For the text-containing cell, return its midpoint in (X, Y) coordinate format. 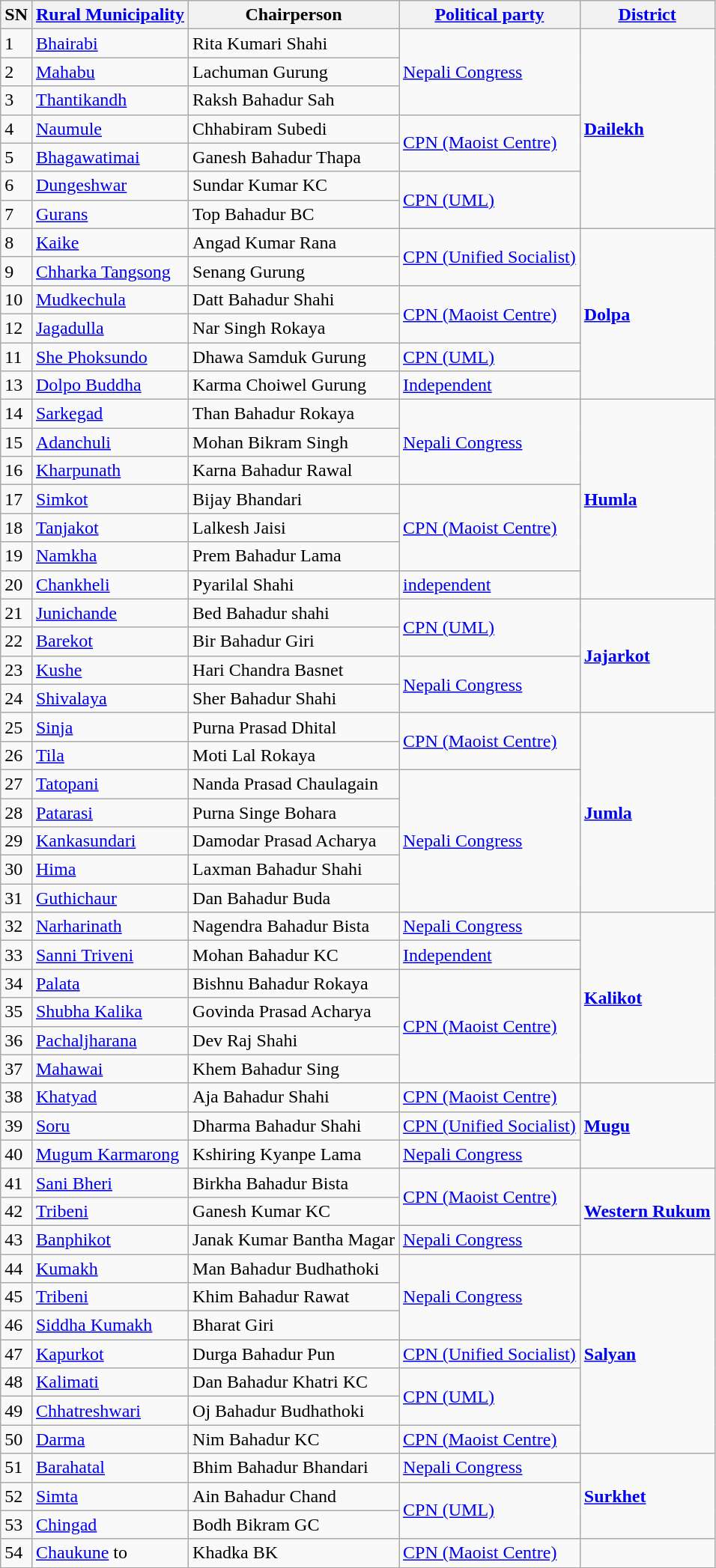
Sarkegad (109, 414)
10 (16, 299)
Dungeshwar (109, 186)
Chharka Tangsong (109, 271)
Dailekh (647, 129)
Dolpo Buddha (109, 385)
Humla (647, 499)
Khem Bahadur Sing (294, 1069)
Mohan Bahadur KC (294, 955)
Bed Bahadur shahi (294, 613)
26 (16, 755)
47 (16, 1354)
32 (16, 927)
Tila (109, 755)
Aja Bahadur Shahi (294, 1097)
Karma Choiwel Gurung (294, 385)
Simkot (109, 499)
40 (16, 1154)
Sinja (109, 727)
Top Bahadur BC (294, 214)
Dev Raj Shahi (294, 1040)
Kharpunath (109, 471)
Kankasundari (109, 841)
51 (16, 1468)
35 (16, 1012)
22 (16, 641)
Hima (109, 870)
Kalikot (647, 998)
Dan Bahadur Buda (294, 898)
Naumule (109, 129)
4 (16, 129)
Jajarkot (647, 656)
Raksh Bahadur Sah (294, 100)
Rita Kumari Shahi (294, 43)
Lalkesh Jaisi (294, 528)
Shivalaya (109, 698)
Bodh Bikram GC (294, 1525)
She Phoksundo (109, 357)
Khadka BK (294, 1553)
15 (16, 442)
Western Rukum (647, 1211)
Nagendra Bahadur Bista (294, 927)
30 (16, 870)
Sher Bahadur Shahi (294, 698)
54 (16, 1553)
Mugu (647, 1126)
16 (16, 471)
Patarasi (109, 812)
20 (16, 585)
Bhim Bahadur Bhandari (294, 1468)
Than Bahadur Rokaya (294, 414)
Bharat Giri (294, 1326)
42 (16, 1211)
50 (16, 1439)
Karna Bahadur Rawal (294, 471)
31 (16, 898)
28 (16, 812)
independent (490, 585)
7 (16, 214)
Namkha (109, 556)
48 (16, 1382)
Adanchuli (109, 442)
52 (16, 1496)
Rural Municipality (109, 15)
Purna Singe Bohara (294, 812)
Kapurkot (109, 1354)
Kumakh (109, 1269)
1 (16, 43)
Nanda Prasad Chaulagain (294, 784)
Chhabiram Subedi (294, 129)
Jagadulla (109, 328)
Damodar Prasad Acharya (294, 841)
Janak Kumar Bantha Magar (294, 1239)
Hari Chandra Basnet (294, 670)
Simta (109, 1496)
Durga Bahadur Pun (294, 1354)
SN (16, 15)
43 (16, 1239)
Political party (490, 15)
39 (16, 1126)
Prem Bahadur Lama (294, 556)
District (647, 15)
Bishnu Bahadur Rokaya (294, 983)
3 (16, 100)
Tatopani (109, 784)
6 (16, 186)
Mugum Karmarong (109, 1154)
2 (16, 72)
Banphikot (109, 1239)
Siddha Kumakh (109, 1326)
Mohan Bikram Singh (294, 442)
Nim Bahadur KC (294, 1439)
Bijay Bhandari (294, 499)
9 (16, 271)
Angad Kumar Rana (294, 242)
Nar Singh Rokaya (294, 328)
21 (16, 613)
49 (16, 1411)
Sundar Kumar KC (294, 186)
5 (16, 157)
Khim Bahadur Rawat (294, 1297)
Sanni Triveni (109, 955)
Tanjakot (109, 528)
Ganesh Bahadur Thapa (294, 157)
Dan Bahadur Khatri KC (294, 1382)
24 (16, 698)
19 (16, 556)
Chaukune to (109, 1553)
Chhatreshwari (109, 1411)
Mahabu (109, 72)
36 (16, 1040)
Sani Bheri (109, 1183)
Dhawa Samduk Gurung (294, 357)
Senang Gurung (294, 271)
Thantikandh (109, 100)
25 (16, 727)
Laxman Bahadur Shahi (294, 870)
Guthichaur (109, 898)
Mahawai (109, 1069)
Kshiring Kyanpe Lama (294, 1154)
Barekot (109, 641)
37 (16, 1069)
29 (16, 841)
Datt Bahadur Shahi (294, 299)
Chairperson (294, 15)
Gurans (109, 214)
Pyarilal Shahi (294, 585)
Ganesh Kumar KC (294, 1211)
Kaike (109, 242)
Govinda Prasad Acharya (294, 1012)
8 (16, 242)
Birkha Bahadur Bista (294, 1183)
Purna Prasad Dhital (294, 727)
53 (16, 1525)
Ain Bahadur Chand (294, 1496)
Kalimati (109, 1382)
Pachaljharana (109, 1040)
Oj Bahadur Budhathoki (294, 1411)
Moti Lal Rokaya (294, 755)
23 (16, 670)
Dharma Bahadur Shahi (294, 1126)
44 (16, 1269)
Dolpa (647, 314)
Kushe (109, 670)
Lachuman Gurung (294, 72)
17 (16, 499)
11 (16, 357)
Bhairabi (109, 43)
46 (16, 1326)
Junichande (109, 613)
12 (16, 328)
34 (16, 983)
14 (16, 414)
Chingad (109, 1525)
33 (16, 955)
Man Bahadur Budhathoki (294, 1269)
Darma (109, 1439)
Bhagawatimai (109, 157)
38 (16, 1097)
Bir Bahadur Giri (294, 641)
41 (16, 1183)
27 (16, 784)
Mudkechula (109, 299)
Surkhet (647, 1496)
Palata (109, 983)
Khatyad (109, 1097)
18 (16, 528)
Narharinath (109, 927)
45 (16, 1297)
Soru (109, 1126)
13 (16, 385)
Salyan (647, 1354)
Jumla (647, 812)
Chankheli (109, 585)
Barahatal (109, 1468)
Shubha Kalika (109, 1012)
